Detect which cell encompasses the target text, then output its [X, Y] center coordinate. 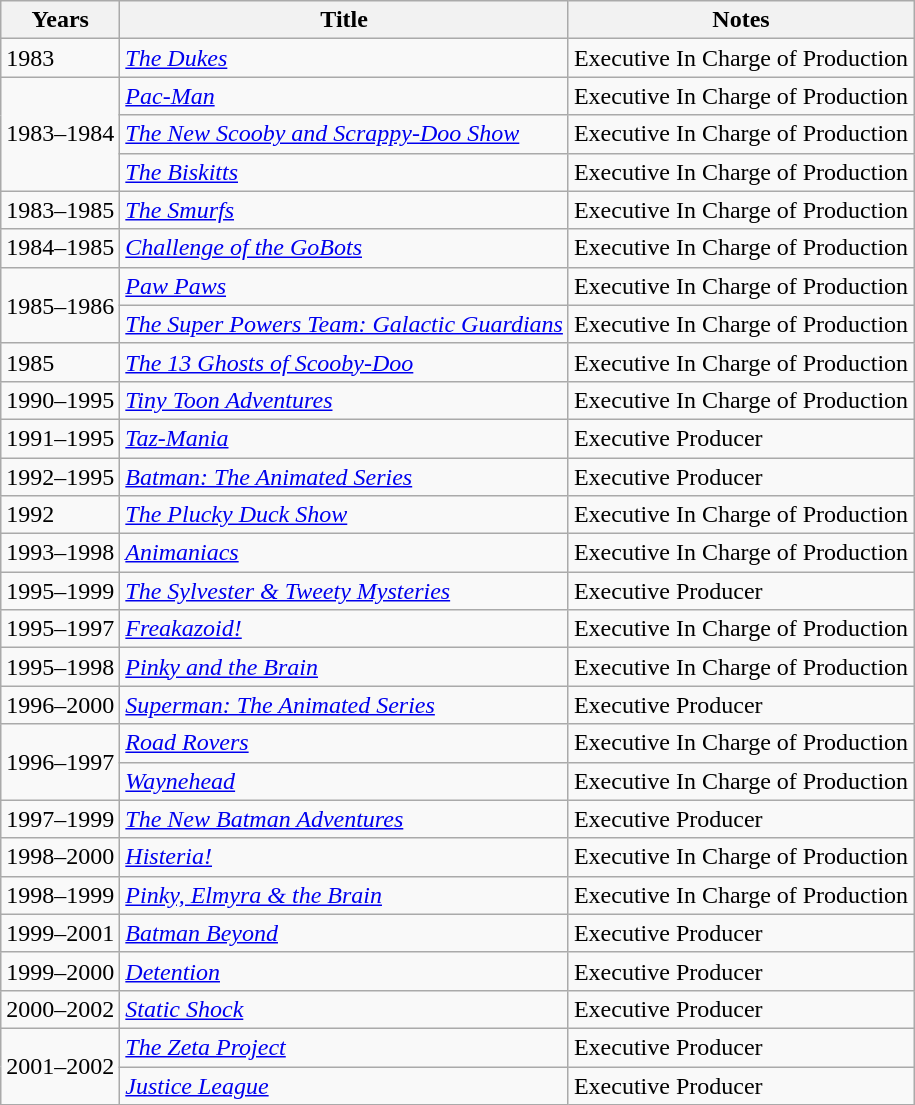
Static Shock [344, 1009]
1983 [60, 58]
Years [60, 20]
The 13 Ghosts of Scooby-Doo [344, 362]
Pinky, Elmyra & the Brain [344, 895]
Pac-Man [344, 96]
Batman Beyond [344, 933]
The Super Powers Team: Galactic Guardians [344, 324]
The Sylvester & Tweety Mysteries [344, 591]
1998–2000 [60, 857]
1983–1985 [60, 210]
1993–1998 [60, 553]
1998–1999 [60, 895]
1990–1995 [60, 400]
1985 [60, 362]
1996–1997 [60, 762]
Histeria! [344, 857]
The Smurfs [344, 210]
1995–1997 [60, 629]
Tiny Toon Adventures [344, 400]
The Plucky Duck Show [344, 515]
The Dukes [344, 58]
Title [344, 20]
The New Batman Adventures [344, 819]
1995–1998 [60, 667]
Notes [740, 20]
1984–1985 [60, 248]
The Biskitts [344, 172]
The New Scooby and Scrappy-Doo Show [344, 134]
1997–1999 [60, 819]
The Zeta Project [344, 1047]
Detention [344, 971]
1999–2000 [60, 971]
Paw Paws [344, 286]
Freakazoid! [344, 629]
Batman: The Animated Series [344, 477]
Superman: The Animated Series [344, 705]
2000–2002 [60, 1009]
Animaniacs [344, 553]
Taz-Mania [344, 438]
1992 [60, 515]
Road Rovers [344, 743]
1995–1999 [60, 591]
1992–1995 [60, 477]
Pinky and the Brain [344, 667]
1996–2000 [60, 705]
1985–1986 [60, 305]
1991–1995 [60, 438]
2001–2002 [60, 1066]
Challenge of the GoBots [344, 248]
1983–1984 [60, 134]
Justice League [344, 1085]
Waynehead [344, 781]
1999–2001 [60, 933]
